Determine the [X, Y] coordinate at the center of the cell enclosing the given text.  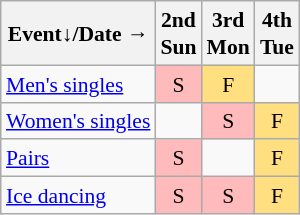
Pairs [78, 158]
Event↓/Date → [78, 33]
4thTue [277, 33]
Women's singles [78, 120]
Ice dancing [78, 194]
2ndSun [178, 33]
3rdMon [228, 33]
Men's singles [78, 84]
